Pinpoint the cell where the given text exists, returning its [x, y] midpoint coordinate. 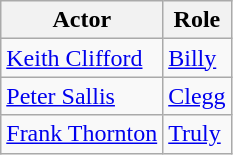
Truly [197, 134]
Peter Sallis [82, 96]
Clegg [197, 96]
Actor [82, 20]
Frank Thornton [82, 134]
Role [197, 20]
Keith Clifford [82, 58]
Billy [197, 58]
